Search for the cell housing the specified text and yield its (X, Y) center coordinate. 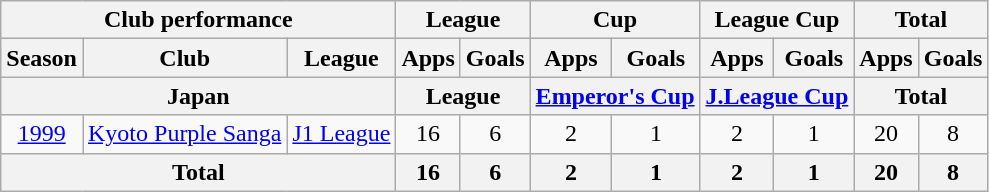
League Cup (777, 20)
Club performance (198, 20)
Season (42, 58)
Cup (615, 20)
Japan (198, 96)
Kyoto Purple Sanga (184, 134)
Emperor's Cup (615, 96)
J.League Cup (777, 96)
1999 (42, 134)
J1 League (342, 134)
Club (184, 58)
